Return (x, y) of the center of cell containing provided text 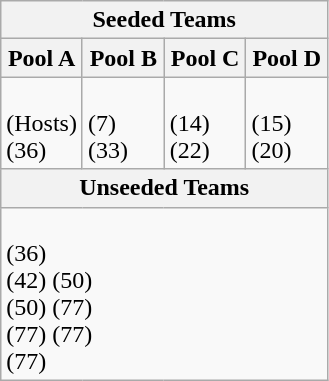
(Hosts) (36) (42, 123)
(36) (42) (50) (50) (77) (77) (77) (77) (164, 294)
Unseeded Teams (164, 188)
Pool B (123, 58)
(15) (20) (287, 123)
Pool D (287, 58)
Pool A (42, 58)
Pool C (205, 58)
(7) (33) (123, 123)
(14) (22) (205, 123)
Seeded Teams (164, 20)
